Determine the (x, y) coordinate at the center of the cell enclosing the given text.  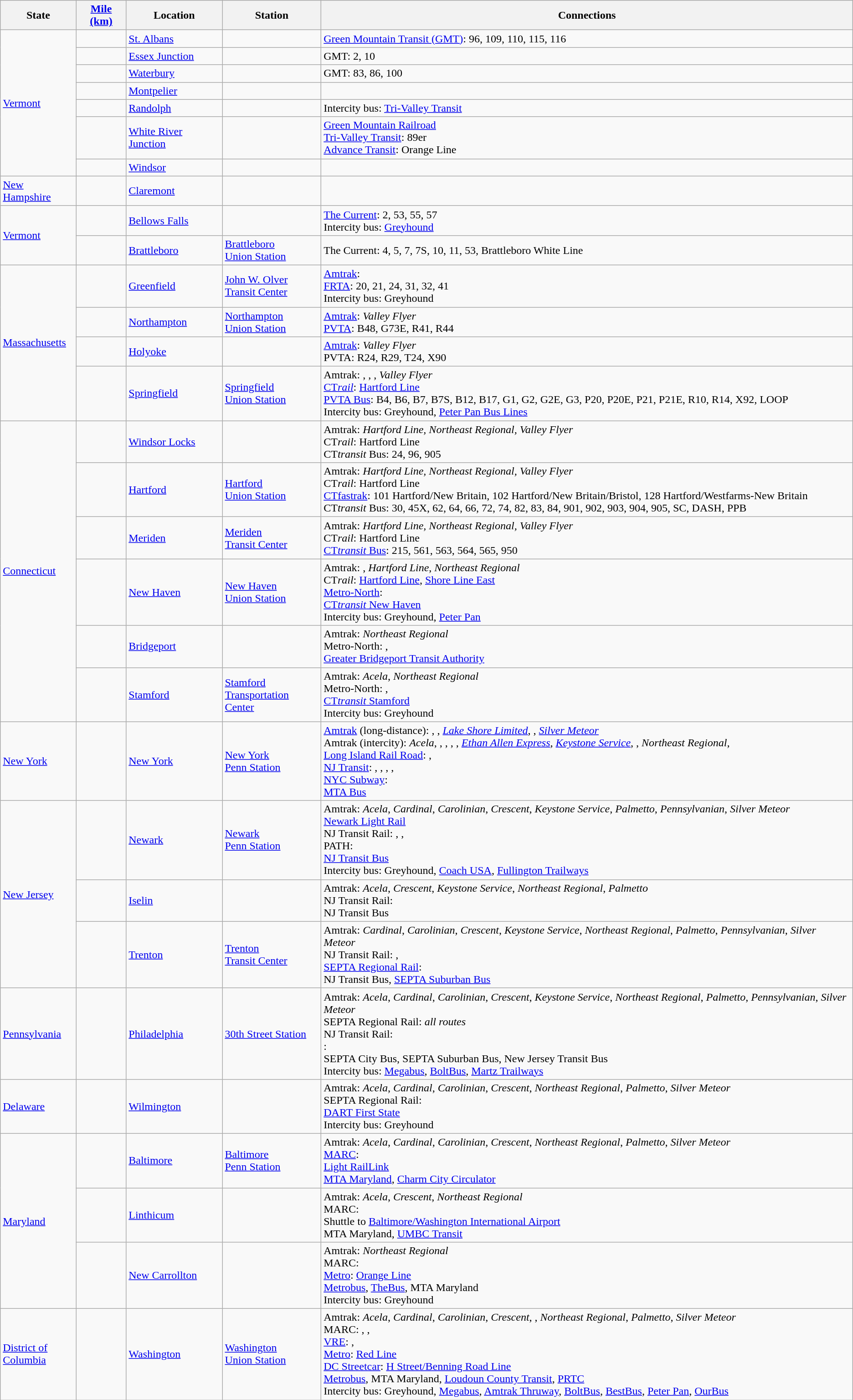
Amtrak: Hartford Line, Northeast Regional, Valley Flyer CTrail: Hartford Line CTtransit Bus: 24, 96, 905 (587, 442)
Montpelier (174, 91)
Randolph (174, 108)
Pennsylvania (38, 1033)
Brattleboro (174, 250)
The Current: 4, 5, 7, 7S, 10, 11, 53, Brattleboro White Line (587, 250)
The Current: 2, 53, 55, 57 Intercity bus: Greyhound (587, 221)
HartfordUnion Station (272, 490)
New Jersey (38, 894)
District ofColumbia (38, 1354)
Stamford (174, 695)
NorthamptonUnion Station (272, 322)
GMT: 2, 10 (587, 56)
Washington (174, 1354)
Iselin (174, 900)
Connecticut (38, 571)
White River Junction (174, 138)
Windsor (174, 167)
Connections (587, 15)
NewarkPenn Station (272, 840)
Greenfield (174, 286)
Massachusetts (38, 343)
Maryland (38, 1221)
Newark (174, 840)
Location (174, 15)
Bellows Falls (174, 221)
Mile (km) (101, 15)
Philadelphia (174, 1033)
Green Mountain Railroad Tri-Valley Transit: 89er Advance Transit: Orange Line (587, 138)
WashingtonUnion Station (272, 1354)
Delaware (38, 1106)
Baltimore (174, 1161)
Amtrak: Valley Flyer PVTA: R24, R29, T24, X90 (587, 352)
Amtrak: Acela, Crescent, Keystone Service, Northeast Regional, Palmetto NJ Transit Rail: NJ Transit Bus (587, 900)
BaltimorePenn Station (272, 1161)
State (38, 15)
Hartford (174, 490)
New Carrollton (174, 1276)
Amtrak: Northeast Regional MARC: Metro: Orange Line Metrobus, TheBus, MTA Maryland Intercity bus: Greyhound (587, 1276)
Waterbury (174, 73)
Amtrak: Valley Flyer PVTA: B48, G73E, R41, R44 (587, 322)
Amtrak: Acela, Northeast Regional Metro-North: , CTtransit Stamford Intercity bus: Greyhound (587, 695)
Springfield (174, 394)
SpringfieldUnion Station (272, 394)
New Haven (174, 592)
Meriden (174, 538)
New HavenUnion Station (272, 592)
GMT: 83, 86, 100 (587, 73)
30th Street Station (272, 1033)
Northampton (174, 322)
Amtrak: Acela, Cardinal, Carolinian, Crescent, Northeast Regional, Palmetto, Silver Meteor MARC: Light RailLink MTA Maryland, Charm City Circulator (587, 1161)
Station (272, 15)
BrattleboroUnion Station (272, 250)
Windsor Locks (174, 442)
TrentonTransit Center (272, 955)
New YorkPenn Station (272, 761)
Claremont (174, 191)
Essex Junction (174, 56)
John W. OlverTransit Center (272, 286)
StamfordTransportation Center (272, 695)
New Hampshire (38, 191)
Bridgeport (174, 646)
Intercity bus: Tri-Valley Transit (587, 108)
Amtrak: FRTA: 20, 21, 24, 31, 32, 41 Intercity bus: Greyhound (587, 286)
Amtrak: Northeast Regional Metro-North: , Greater Bridgeport Transit Authority (587, 646)
Wilmington (174, 1106)
Linthicum (174, 1215)
Amtrak: Acela, Crescent, Northeast Regional MARC: Shuttle to Baltimore/Washington International Airport MTA Maryland, UMBC Transit (587, 1215)
Holyoke (174, 352)
Amtrak: Hartford Line, Northeast Regional, Valley Flyer CTrail: Hartford Line CTtransit Bus: 215, 561, 563, 564, 565, 950 (587, 538)
MeridenTransit Center (272, 538)
Green Mountain Transit (GMT): 96, 109, 110, 115, 116 (587, 39)
St. Albans (174, 39)
Trenton (174, 955)
